Locate the cell with the specified text and output its [X, Y] center coordinate. 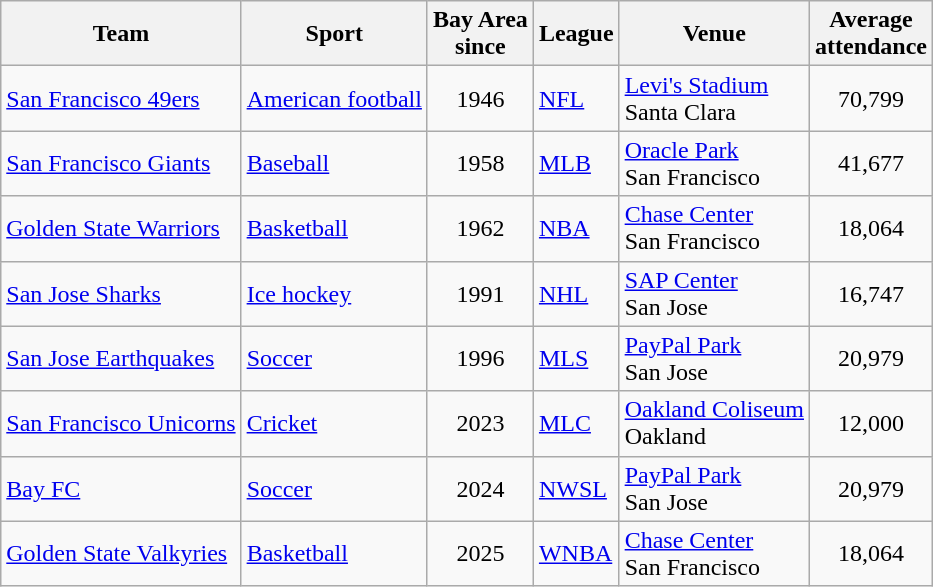
Cricket [334, 424]
1958 [480, 164]
41,677 [872, 164]
Levi's Stadium Santa Clara [714, 98]
1946 [480, 98]
16,747 [872, 294]
San Francisco 49ers [121, 98]
Team [121, 34]
Golden State Warriors [121, 228]
1962 [480, 228]
San Francisco Giants [121, 164]
NHL [576, 294]
Oakland Coliseum Oakland [714, 424]
San Jose Earthquakes [121, 358]
WNBA [576, 554]
NWSL [576, 488]
San Francisco Unicorns [121, 424]
Baseball [334, 164]
2025 [480, 554]
SAP Center San Jose [714, 294]
NFL [576, 98]
Oracle Park San Francisco [714, 164]
NBA [576, 228]
Golden State Valkyries [121, 554]
League [576, 34]
Sport [334, 34]
2024 [480, 488]
MLC [576, 424]
Ice hockey [334, 294]
American football [334, 98]
1991 [480, 294]
Venue [714, 34]
Bay Area since [480, 34]
San Jose Sharks [121, 294]
12,000 [872, 424]
70,799 [872, 98]
MLB [576, 164]
Average attendance [872, 34]
Bay FC [121, 488]
1996 [480, 358]
2023 [480, 424]
MLS [576, 358]
